Pinpoint the cell where the given text exists, returning its (X, Y) midpoint coordinate. 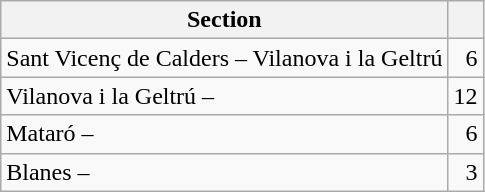
Vilanova i la Geltrú – (224, 96)
12 (466, 96)
Section (224, 20)
Blanes – (224, 172)
Sant Vicenç de Calders – Vilanova i la Geltrú (224, 58)
3 (466, 172)
Mataró – (224, 134)
